Locate the cell with the specified text and output its [X, Y] center coordinate. 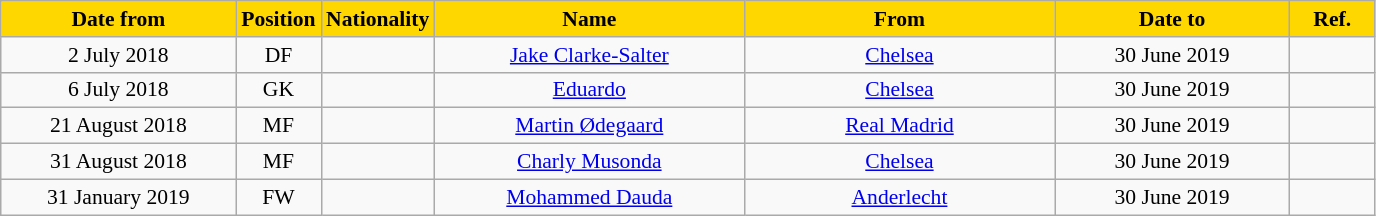
Eduardo [589, 90]
Nationality [378, 19]
6 July 2018 [118, 90]
From [899, 19]
31 August 2018 [118, 162]
Jake Clarke-Salter [589, 55]
GK [278, 90]
Mohammed Dauda [589, 197]
Name [589, 19]
Martin Ødegaard [589, 126]
Real Madrid [899, 126]
Date from [118, 19]
Date to [1172, 19]
2 July 2018 [118, 55]
31 January 2019 [118, 197]
FW [278, 197]
Charly Musonda [589, 162]
21 August 2018 [118, 126]
Ref. [1332, 19]
DF [278, 55]
Position [278, 19]
Anderlecht [899, 197]
